Return the (X, Y) coordinate for the center point of the cell that contains the specified text.  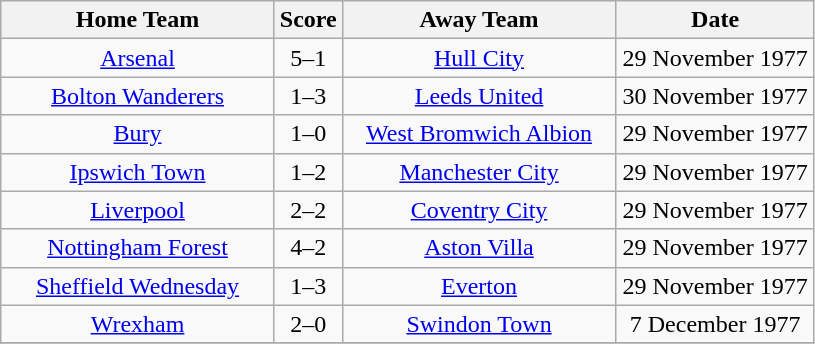
Manchester City (479, 172)
Date (716, 20)
1–0 (308, 134)
Leeds United (479, 96)
Ipswich Town (138, 172)
West Bromwich Albion (479, 134)
Bolton Wanderers (138, 96)
2–2 (308, 210)
30 November 1977 (716, 96)
Everton (479, 286)
4–2 (308, 248)
Arsenal (138, 58)
Hull City (479, 58)
1–2 (308, 172)
Aston Villa (479, 248)
5–1 (308, 58)
Wrexham (138, 324)
Home Team (138, 20)
Away Team (479, 20)
Liverpool (138, 210)
Bury (138, 134)
2–0 (308, 324)
Swindon Town (479, 324)
Nottingham Forest (138, 248)
7 December 1977 (716, 324)
Sheffield Wednesday (138, 286)
Coventry City (479, 210)
Score (308, 20)
